Scan for the cell matching the given text and deliver its [x, y] coordinate at center. 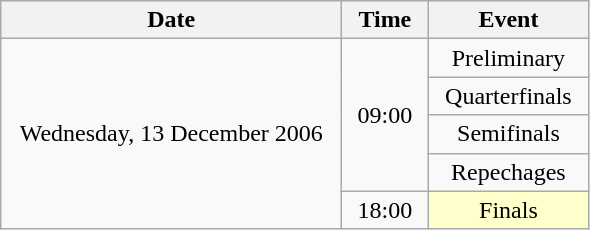
Time [385, 20]
Repechages [508, 172]
18:00 [385, 210]
Wednesday, 13 December 2006 [172, 134]
Finals [508, 210]
09:00 [385, 115]
Semifinals [508, 134]
Preliminary [508, 58]
Quarterfinals [508, 96]
Event [508, 20]
Date [172, 20]
